Search for the cell housing the specified text and yield its [x, y] center coordinate. 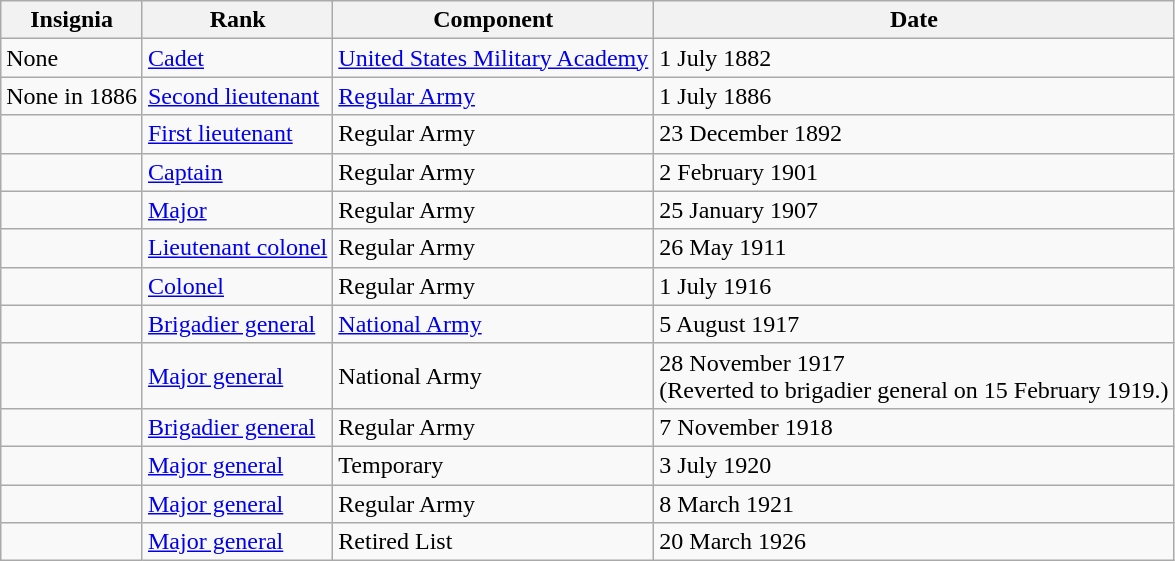
1 July 1916 [914, 286]
2 February 1901 [914, 172]
Rank [237, 20]
Temporary [494, 465]
26 May 1911 [914, 248]
1 July 1882 [914, 58]
5 August 1917 [914, 324]
Major [237, 210]
23 December 1892 [914, 134]
Retired List [494, 542]
Second lieutenant [237, 96]
7 November 1918 [914, 427]
8 March 1921 [914, 503]
3 July 1920 [914, 465]
20 March 1926 [914, 542]
First lieutenant [237, 134]
28 November 1917 (Reverted to brigadier general on 15 February 1919.) [914, 376]
Cadet [237, 58]
Lieutenant colonel [237, 248]
25 January 1907 [914, 210]
None in 1886 [72, 96]
Colonel [237, 286]
United States Military Academy [494, 58]
Insignia [72, 20]
1 July 1886 [914, 96]
Captain [237, 172]
Date [914, 20]
Component [494, 20]
None [72, 58]
